Determine the (X, Y) coordinate at the center of the cell enclosing the given text.  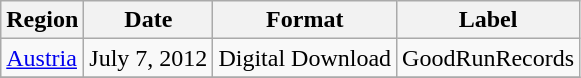
Label (488, 20)
Austria (42, 58)
Region (42, 20)
July 7, 2012 (148, 58)
Format (305, 20)
GoodRunRecords (488, 58)
Digital Download (305, 58)
Date (148, 20)
